Search for the cell housing the specified text and yield its (X, Y) center coordinate. 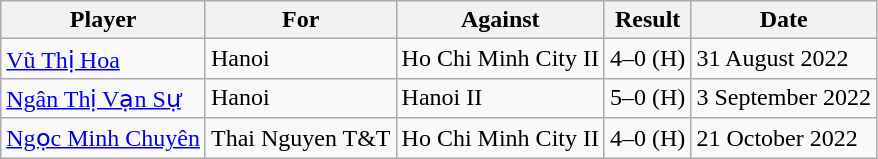
Hanoi II (500, 98)
Player (104, 20)
Against (500, 20)
For (300, 20)
3 September 2022 (784, 98)
Thai Nguyen T&T (300, 138)
Vũ Thị Hoa (104, 59)
Result (647, 20)
Ngọc Minh Chuyên (104, 138)
Ngân Thị Vạn Sự (104, 98)
31 August 2022 (784, 59)
5–0 (H) (647, 98)
21 October 2022 (784, 138)
Date (784, 20)
